Identify which cell holds the provided text, then report its (X, Y) central coordinate. 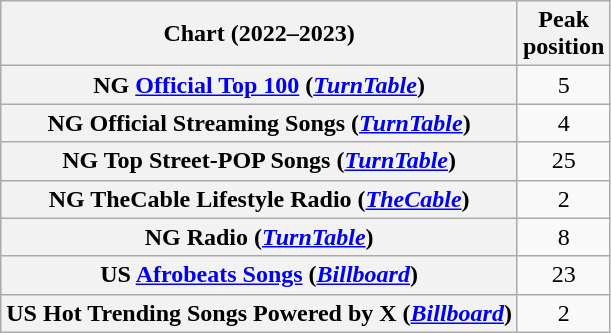
8 (563, 237)
NG Official Top 100 (TurnTable) (260, 85)
NG Top Street-POP Songs (TurnTable) (260, 161)
25 (563, 161)
Chart (2022–2023) (260, 34)
US Hot Trending Songs Powered by X (Billboard) (260, 313)
Peakposition (563, 34)
5 (563, 85)
US Afrobeats Songs (Billboard) (260, 275)
NG Radio (TurnTable) (260, 237)
NG TheCable Lifestyle Radio (TheCable) (260, 199)
4 (563, 123)
NG Official Streaming Songs (TurnTable) (260, 123)
23 (563, 275)
